Identify which cell holds the provided text, then report its [x, y] central coordinate. 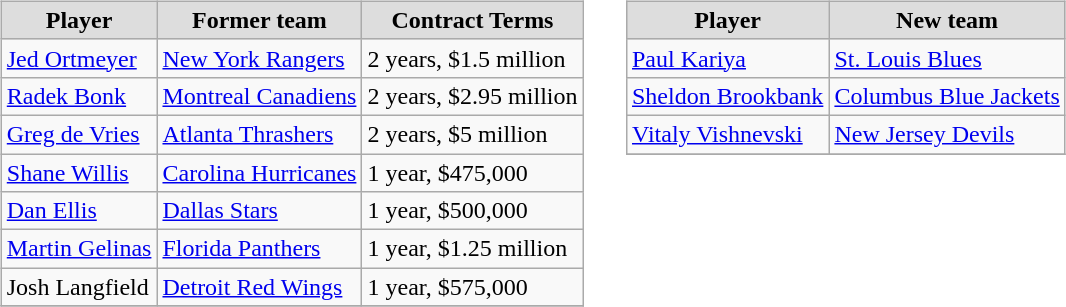
Columbus Blue Jackets [947, 96]
Former team [260, 20]
1 year, $1.25 million [472, 249]
Greg de Vries [79, 134]
Dan Ellis [79, 211]
1 year, $475,000 [472, 173]
Paul Kariya [727, 58]
Radek Bonk [79, 96]
Carolina Hurricanes [260, 173]
Dallas Stars [260, 211]
Josh Langfield [79, 287]
Contract Terms [472, 20]
New Jersey Devils [947, 134]
New team [947, 20]
Vitaly Vishnevski [727, 134]
Atlanta Thrashers [260, 134]
1 year, $500,000 [472, 211]
Martin Gelinas [79, 249]
Shane Willis [79, 173]
2 years, $2.95 million [472, 96]
Montreal Canadiens [260, 96]
1 year, $575,000 [472, 287]
2 years, $1.5 million [472, 58]
2 years, $5 million [472, 134]
Florida Panthers [260, 249]
Detroit Red Wings [260, 287]
Jed Ortmeyer [79, 58]
New York Rangers [260, 58]
St. Louis Blues [947, 58]
Sheldon Brookbank [727, 96]
